Pinpoint the cell where the given text exists, returning its (x, y) midpoint coordinate. 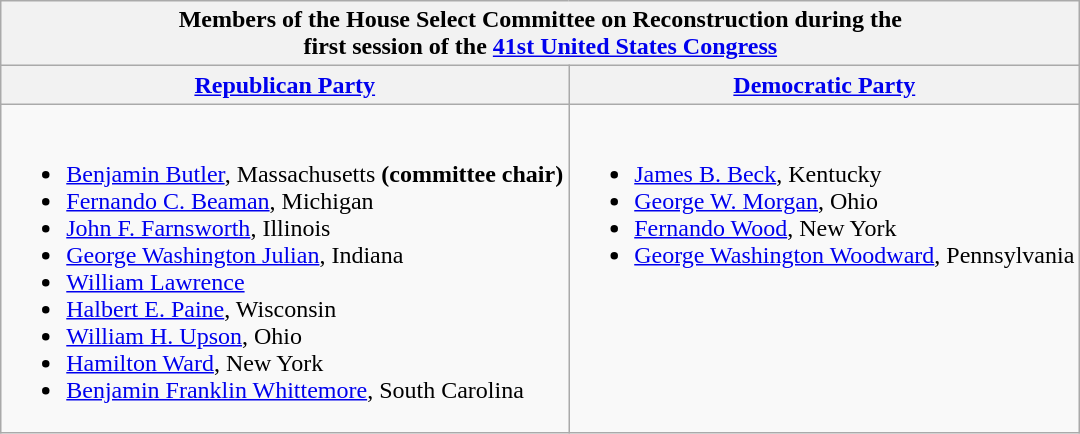
Members of the House Select Committee on Reconstruction during thefirst session of the 41st United States Congress (540, 34)
Republican Party (285, 85)
James B. Beck, KentuckyGeorge W. Morgan, OhioFernando Wood, New YorkGeorge Washington Woodward, Pennsylvania (824, 268)
Democratic Party (824, 85)
